Locate the cell with the specified text and output its (x, y) center coordinate. 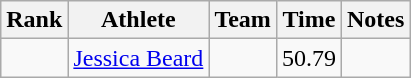
Time (308, 20)
Rank (34, 20)
Jessica Beard (138, 58)
50.79 (308, 58)
Athlete (138, 20)
Team (243, 20)
Notes (375, 20)
